Detect which cell encompasses the target text, then output its (X, Y) center coordinate. 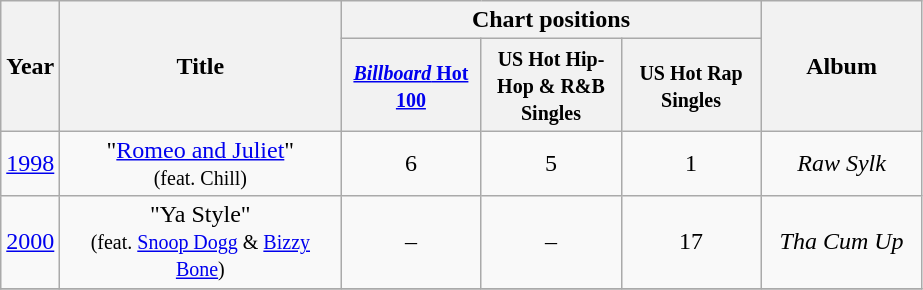
17 (691, 242)
Raw Sylk (842, 164)
"Romeo and Juliet"(feat. Chill) (200, 164)
1 (691, 164)
Title (200, 66)
US Hot Rap Singles (691, 85)
Tha Cum Up (842, 242)
5 (551, 164)
"Ya Style"(feat. Snoop Dogg & Bizzy Bone) (200, 242)
Album (842, 66)
1998 (30, 164)
US Hot Hip-Hop & R&B Singles (551, 85)
2000 (30, 242)
Year (30, 66)
Chart positions (551, 20)
6 (411, 164)
Billboard Hot 100 (411, 85)
